From the cell containing the given text, extract its center point as [x, y] coordinate. 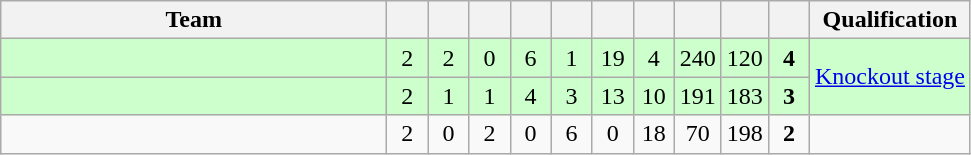
19 [612, 58]
183 [744, 96]
13 [612, 96]
198 [744, 134]
Qualification [890, 20]
240 [698, 58]
Knockout stage [890, 77]
70 [698, 134]
120 [744, 58]
10 [654, 96]
Team [194, 20]
191 [698, 96]
18 [654, 134]
